Find where the given text appears and provide that cell's center as [x, y] coordinate. 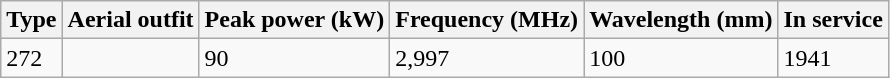
Aerial outfit [130, 20]
Type [32, 20]
1941 [833, 58]
272 [32, 58]
Frequency (MHz) [487, 20]
Wavelength (mm) [681, 20]
90 [294, 58]
In service [833, 20]
2,997 [487, 58]
100 [681, 58]
Peak power (kW) [294, 20]
